Return [x, y] of the center of cell containing provided text 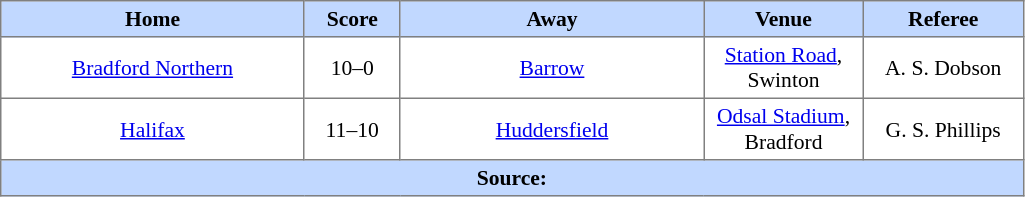
Huddersfield [552, 129]
Away [552, 19]
Odsal Stadium, Bradford [784, 129]
Venue [784, 19]
G. S. Phillips [943, 129]
A. S. Dobson [943, 68]
Barrow [552, 68]
Score [352, 19]
Bradford Northern [152, 68]
11–10 [352, 129]
10–0 [352, 68]
Station Road, Swinton [784, 68]
Halifax [152, 129]
Home [152, 19]
Source: [512, 178]
Referee [943, 19]
